From the cell containing the given text, extract its center point as (X, Y) coordinate. 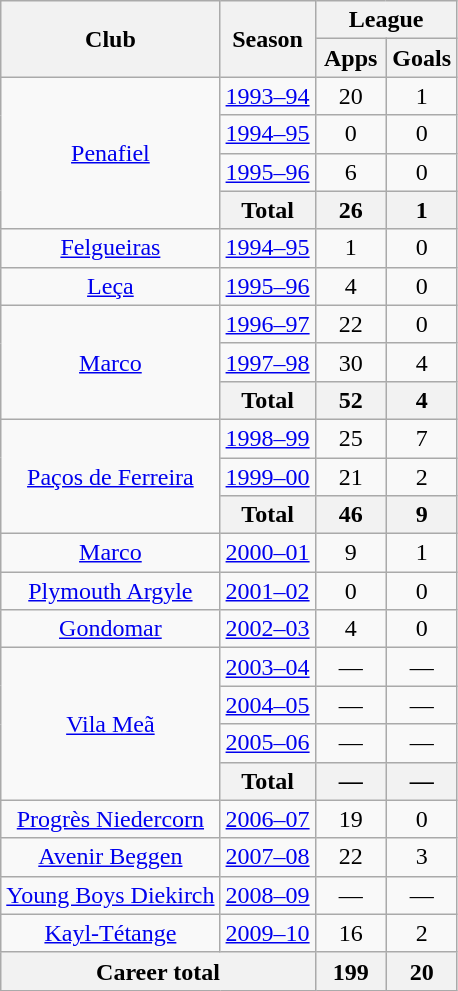
2003–04 (268, 667)
Progrès Niedercorn (110, 819)
46 (350, 515)
Goals (422, 58)
52 (350, 400)
Young Boys Diekirch (110, 895)
6 (350, 172)
3 (422, 857)
Paços de Ferreira (110, 476)
Leça (110, 286)
2008–09 (268, 895)
Felgueiras (110, 248)
2001–02 (268, 591)
Apps (350, 58)
1999–00 (268, 477)
Plymouth Argyle (110, 591)
19 (350, 819)
Avenir Beggen (110, 857)
2006–07 (268, 819)
Gondomar (110, 629)
Career total (158, 971)
2009–10 (268, 933)
Penafiel (110, 153)
2007–08 (268, 857)
Club (110, 39)
30 (350, 362)
1993–94 (268, 96)
2004–05 (268, 705)
Kayl-Tétange (110, 933)
21 (350, 477)
1997–98 (268, 362)
2005–06 (268, 743)
1998–99 (268, 438)
2000–01 (268, 553)
199 (350, 971)
Vila Meã (110, 724)
2002–03 (268, 629)
7 (422, 438)
1996–97 (268, 324)
League (386, 20)
26 (350, 210)
25 (350, 438)
16 (350, 933)
Season (268, 39)
